From the cell containing the given text, extract its center point as (X, Y) coordinate. 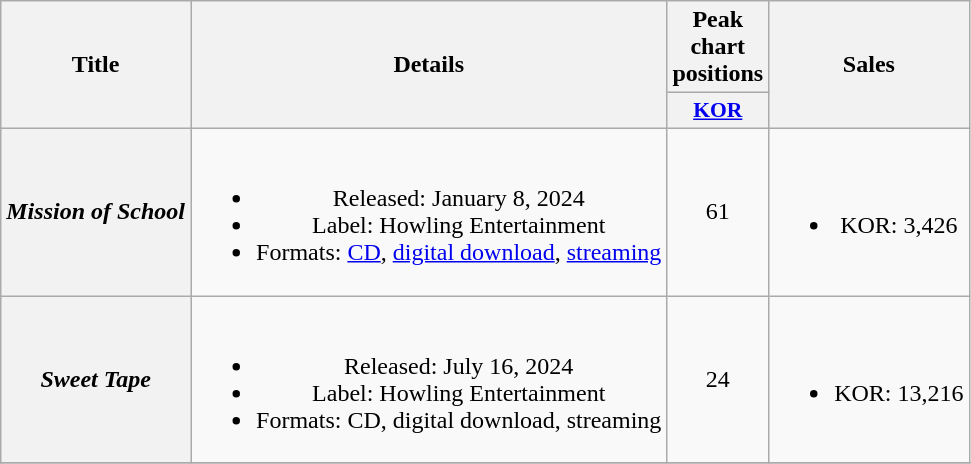
KOR (718, 111)
Title (96, 65)
61 (718, 212)
Released: January 8, 2024Label: Howling EntertainmentFormats: CD, digital download, streaming (429, 212)
Mission of School (96, 212)
KOR: 13,216 (869, 380)
Details (429, 65)
KOR: 3,426 (869, 212)
Sweet Tape (96, 380)
Sales (869, 65)
24 (718, 380)
Peak chartpositions (718, 47)
Released: July 16, 2024Label: Howling EntertainmentFormats: CD, digital download, streaming (429, 380)
